For the text-containing cell, return its midpoint in (X, Y) coordinate format. 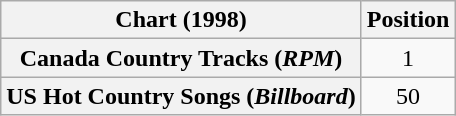
Chart (1998) (181, 20)
US Hot Country Songs (Billboard) (181, 96)
Canada Country Tracks (RPM) (181, 58)
50 (408, 96)
1 (408, 58)
Position (408, 20)
